Find where the given text appears and provide that cell's center as [X, Y] coordinate. 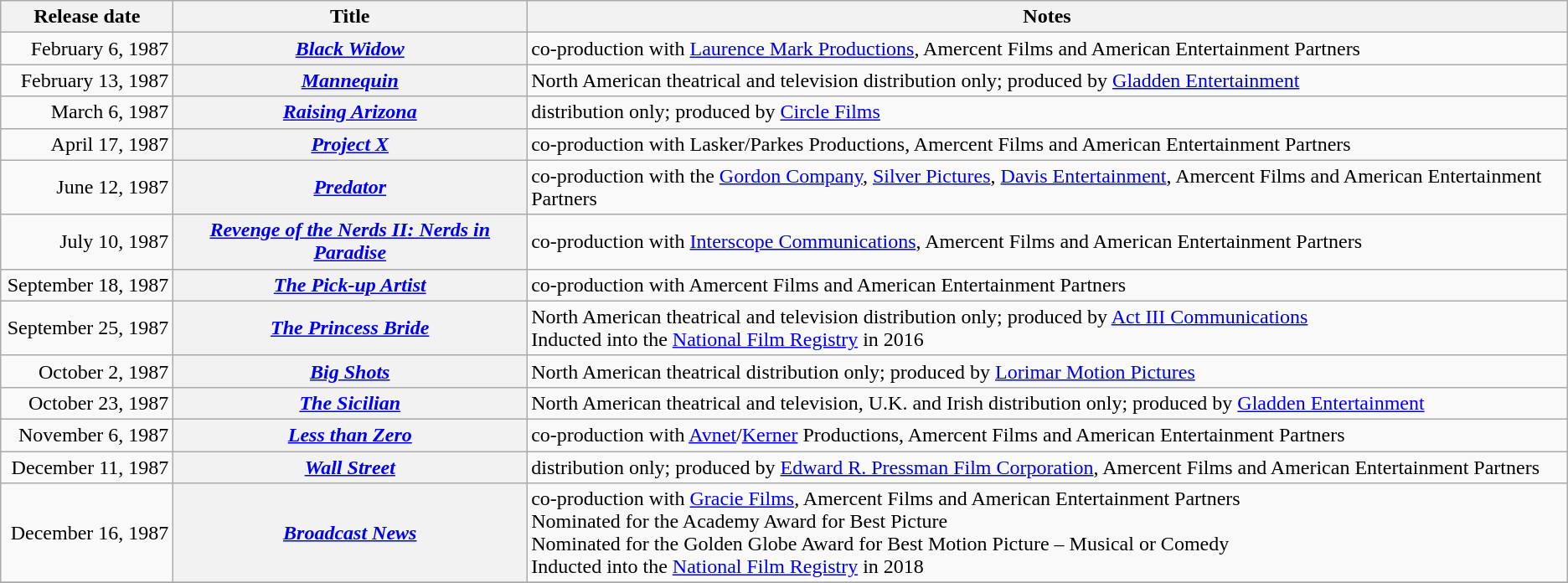
co-production with Interscope Communications, Amercent Films and American Entertainment Partners [1047, 241]
co-production with Lasker/Parkes Productions, Amercent Films and American Entertainment Partners [1047, 144]
North American theatrical distribution only; produced by Lorimar Motion Pictures [1047, 371]
The Pick-up Artist [350, 285]
Black Widow [350, 49]
June 12, 1987 [87, 188]
March 6, 1987 [87, 112]
September 18, 1987 [87, 285]
distribution only; produced by Circle Films [1047, 112]
Mannequin [350, 80]
North American theatrical and television distribution only; produced by Act III CommunicationsInducted into the National Film Registry in 2016 [1047, 328]
Predator [350, 188]
Project X [350, 144]
co-production with the Gordon Company, Silver Pictures, Davis Entertainment, Amercent Films and American Entertainment Partners [1047, 188]
September 25, 1987 [87, 328]
North American theatrical and television distribution only; produced by Gladden Entertainment [1047, 80]
The Princess Bride [350, 328]
Notes [1047, 17]
Less than Zero [350, 435]
Big Shots [350, 371]
Title [350, 17]
December 16, 1987 [87, 533]
February 6, 1987 [87, 49]
co-production with Avnet/Kerner Productions, Amercent Films and American Entertainment Partners [1047, 435]
North American theatrical and television, U.K. and Irish distribution only; produced by Gladden Entertainment [1047, 403]
co-production with Laurence Mark Productions, Amercent Films and American Entertainment Partners [1047, 49]
Revenge of the Nerds II: Nerds in Paradise [350, 241]
Broadcast News [350, 533]
Raising Arizona [350, 112]
April 17, 1987 [87, 144]
February 13, 1987 [87, 80]
Wall Street [350, 467]
November 6, 1987 [87, 435]
July 10, 1987 [87, 241]
distribution only; produced by Edward R. Pressman Film Corporation, Amercent Films and American Entertainment Partners [1047, 467]
October 2, 1987 [87, 371]
December 11, 1987 [87, 467]
The Sicilian [350, 403]
co-production with Amercent Films and American Entertainment Partners [1047, 285]
Release date [87, 17]
October 23, 1987 [87, 403]
